Search for the cell housing the specified text and yield its [x, y] center coordinate. 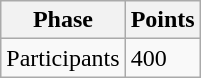
400 [162, 58]
Phase [63, 20]
Points [162, 20]
Participants [63, 58]
